Identify which cell holds the provided text, then report its [X, Y] central coordinate. 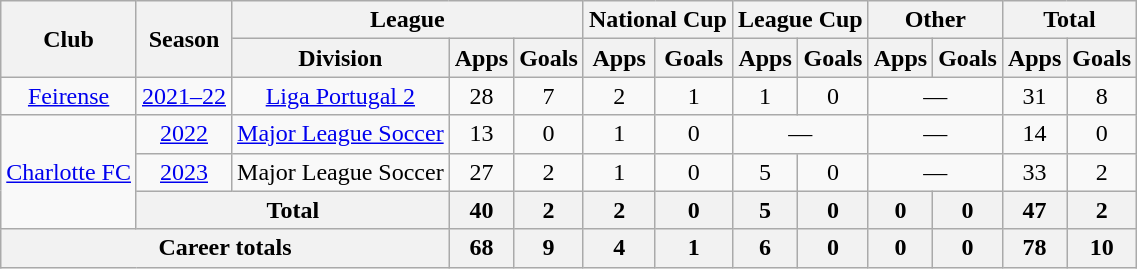
2022 [184, 134]
2023 [184, 172]
8 [1102, 96]
10 [1102, 248]
14 [1034, 134]
League [408, 20]
Club [69, 39]
Charlotte FC [69, 172]
National Cup [658, 20]
31 [1034, 96]
68 [481, 248]
6 [764, 248]
2021–22 [184, 96]
4 [619, 248]
Division [341, 58]
28 [481, 96]
40 [481, 210]
27 [481, 172]
League Cup [800, 20]
Liga Portugal 2 [341, 96]
Season [184, 39]
47 [1034, 210]
33 [1034, 172]
13 [481, 134]
Other [935, 20]
9 [549, 248]
Feirense [69, 96]
78 [1034, 248]
7 [549, 96]
Career totals [225, 248]
